Return the (x, y) coordinate for the center point of the cell that contains the specified text.  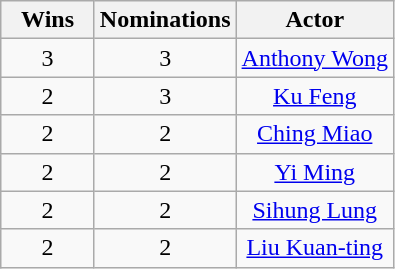
Ku Feng (314, 96)
Yi Ming (314, 172)
Ching Miao (314, 134)
Liu Kuan-ting (314, 248)
Actor (314, 20)
Wins (48, 20)
Sihung Lung (314, 210)
Anthony Wong (314, 58)
Nominations (165, 20)
